Capture the cell that displays the provided text and extract its [X, Y] central coordinate. 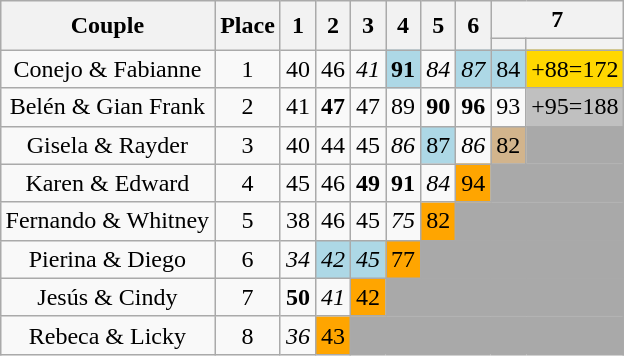
75 [404, 221]
44 [332, 145]
77 [404, 259]
Fernando & Whitney [108, 221]
Belén & Gian Frank [108, 107]
Gisela & Rayder [108, 145]
49 [368, 183]
8 [248, 335]
Jesús & Cindy [108, 297]
36 [298, 335]
50 [298, 297]
90 [438, 107]
34 [298, 259]
Couple [108, 26]
Place [248, 26]
Pierina & Diego [108, 259]
Karen & Edward [108, 183]
Conejo & Fabianne [108, 69]
93 [508, 107]
38 [298, 221]
94 [474, 183]
96 [474, 107]
+95=188 [575, 107]
43 [332, 335]
+88=172 [575, 69]
Rebeca & Licky [108, 335]
89 [404, 107]
